Extract the (X, Y) coordinate from the center of the cell holding the provided text.  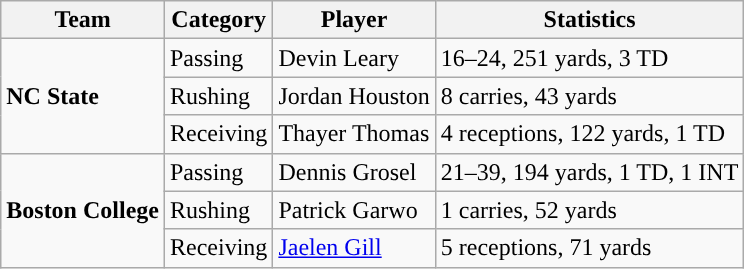
Dennis Grosel (354, 172)
4 receptions, 122 yards, 1 TD (590, 134)
NC State (83, 96)
Patrick Garwo (354, 210)
8 carries, 43 yards (590, 96)
Category (218, 20)
Jordan Houston (354, 96)
Team (83, 20)
Devin Leary (354, 58)
Jaelen Gill (354, 248)
Player (354, 20)
21–39, 194 yards, 1 TD, 1 INT (590, 172)
Thayer Thomas (354, 134)
Boston College (83, 210)
1 carries, 52 yards (590, 210)
16–24, 251 yards, 3 TD (590, 58)
Statistics (590, 20)
5 receptions, 71 yards (590, 248)
